For the text-containing cell, return its midpoint in [X, Y] coordinate format. 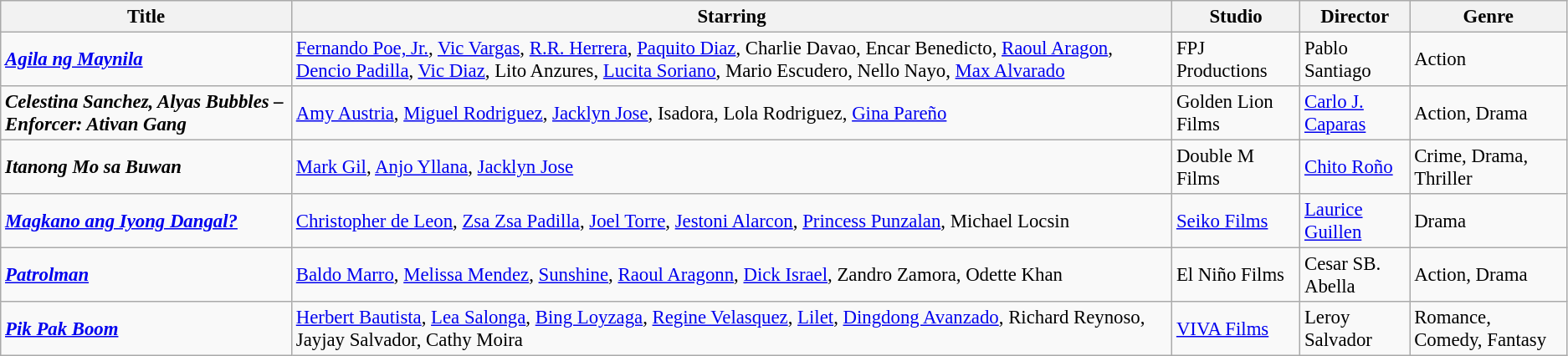
Mark Gil, Anjo Yllana, Jacklyn Jose [731, 167]
Celestina Sanchez, Alyas Bubbles – Enforcer: Ativan Gang [146, 114]
Laurice Guillen [1355, 221]
Patrolman [146, 276]
Itanong Mo sa Buwan [146, 167]
Double M Films [1237, 167]
Drama [1489, 221]
Starring [731, 17]
Title [146, 17]
Agila ng Maynila [146, 60]
Amy Austria, Miguel Rodriguez, Jacklyn Jose, Isadora, Lola Rodriguez, Gina Pareño [731, 114]
Genre [1489, 17]
Action [1489, 60]
Pablo Santiago [1355, 60]
Director [1355, 17]
Baldo Marro, Melissa Mendez, Sunshine, Raoul Aragonn, Dick Israel, Zandro Zamora, Odette Khan [731, 276]
Christopher de Leon, Zsa Zsa Padilla, Joel Torre, Jestoni Alarcon, Princess Punzalan, Michael Locsin [731, 221]
Seiko Films [1237, 221]
Carlo J. Caparas [1355, 114]
El Niño Films [1237, 276]
Chito Roño [1355, 167]
Cesar SB. Abella [1355, 276]
Magkano ang Iyong Dangal? [146, 221]
Crime, Drama, Thriller [1489, 167]
Golden Lion Films [1237, 114]
FPJ Productions [1237, 60]
Studio [1237, 17]
